Scan for the cell matching the given text and deliver its (x, y) coordinate at center. 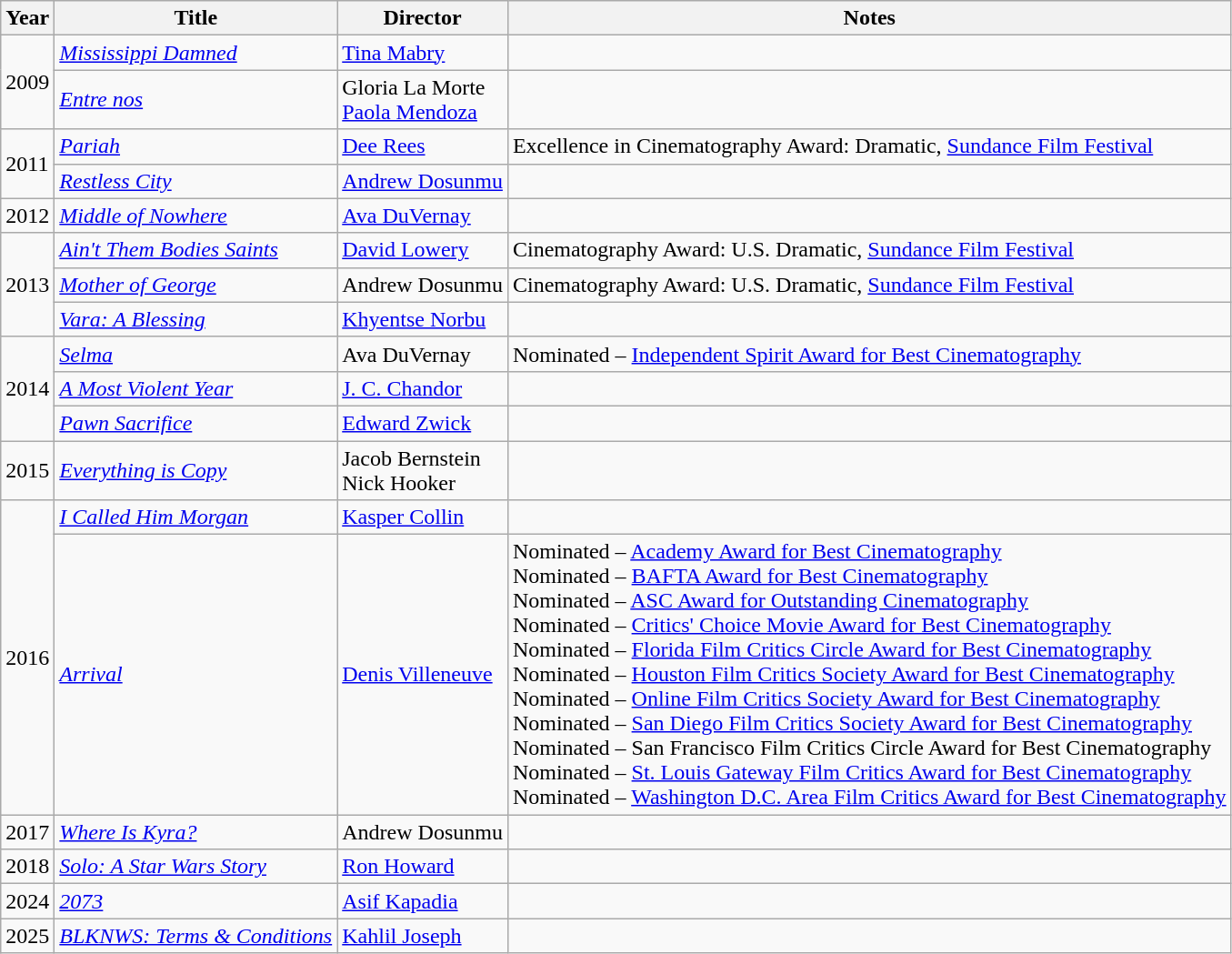
2011 (27, 164)
Selma (196, 354)
J. C. Chandor (423, 388)
Khyentse Norbu (423, 319)
I Called Him Morgan (196, 517)
A Most Violent Year (196, 388)
Everything is Copy (196, 469)
Excellence in Cinematography Award: Dramatic, Sundance Film Festival (869, 146)
2015 (27, 469)
Gloria La MortePaola Mendoza (423, 100)
Jacob BernsteinNick Hooker (423, 469)
Year (27, 18)
2014 (27, 388)
Arrival (196, 675)
Ron Howard (423, 867)
Entre nos (196, 100)
2024 (27, 901)
2017 (27, 832)
Dee Rees (423, 146)
2018 (27, 867)
Kahlil Joseph (423, 936)
Edward Zwick (423, 423)
Where Is Kyra? (196, 832)
2013 (27, 285)
Denis Villeneuve (423, 675)
Solo: A Star Wars Story (196, 867)
2009 (27, 82)
2016 (27, 658)
2025 (27, 936)
Restless City (196, 181)
Middle of Nowhere (196, 216)
Nominated – Independent Spirit Award for Best Cinematography (869, 354)
2012 (27, 216)
2073 (196, 901)
Ain't Them Bodies Saints (196, 250)
Kasper Collin (423, 517)
Mississippi Damned (196, 53)
Pariah (196, 146)
Title (196, 18)
Notes (869, 18)
Mother of George (196, 285)
BLKNWS: Terms & Conditions (196, 936)
Vara: A Blessing (196, 319)
Pawn Sacrifice (196, 423)
David Lowery (423, 250)
Director (423, 18)
Asif Kapadia (423, 901)
Tina Mabry (423, 53)
